Return (X, Y) of the center of cell containing provided text 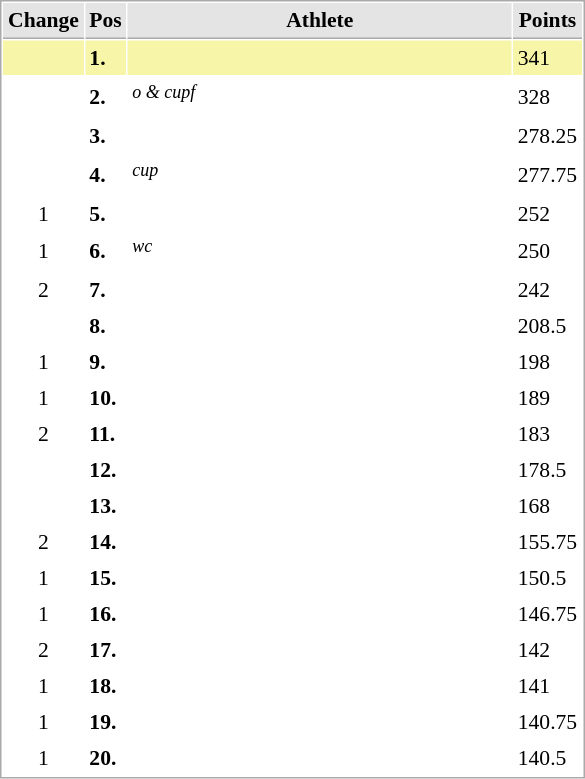
12. (106, 471)
328 (547, 96)
4. (106, 174)
o & cupf (320, 96)
18. (106, 687)
8. (106, 327)
278.25 (547, 135)
9. (106, 363)
15. (106, 579)
140.75 (547, 723)
155.75 (547, 543)
Points (547, 21)
14. (106, 543)
10. (106, 399)
183 (547, 435)
5. (106, 213)
140.5 (547, 759)
178.5 (547, 471)
13. (106, 507)
17. (106, 651)
277.75 (547, 174)
189 (547, 399)
11. (106, 435)
Athlete (320, 21)
wc (320, 252)
19. (106, 723)
150.5 (547, 579)
141 (547, 687)
146.75 (547, 615)
168 (547, 507)
341 (547, 57)
Change (44, 21)
2. (106, 96)
242 (547, 291)
20. (106, 759)
Pos (106, 21)
6. (106, 252)
cup (320, 174)
16. (106, 615)
198 (547, 363)
208.5 (547, 327)
250 (547, 252)
7. (106, 291)
252 (547, 213)
142 (547, 651)
1. (106, 57)
3. (106, 135)
